Find where the given text appears and provide that cell's center as (x, y) coordinate. 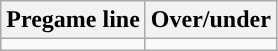
Pregame line (74, 20)
Over/under (210, 20)
